Scan for the cell matching the given text and deliver its [x, y] coordinate at center. 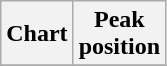
Chart [37, 34]
Peakposition [119, 34]
